Provide the [X, Y] coordinate of the cell's center where the given text is located.  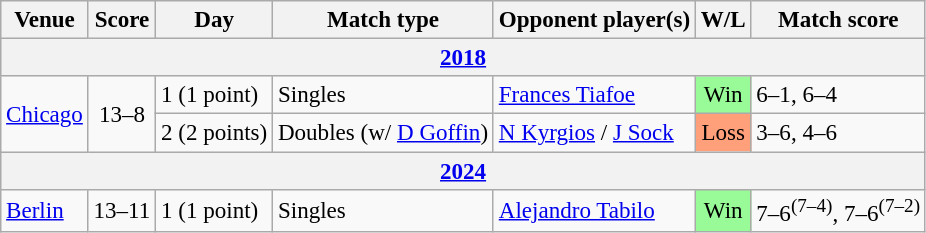
Frances Tiafoe [594, 95]
Day [214, 20]
N Kyrgios / J Sock [594, 133]
Match score [838, 20]
6–1, 6–4 [838, 95]
2 (2 points) [214, 133]
Score [122, 20]
W/L [723, 20]
Doubles (w/ D Goffin) [384, 133]
3–6, 4–6 [838, 133]
13–8 [122, 114]
2024 [464, 171]
Match type [384, 20]
Berlin [44, 211]
7–6(7–4), 7–6(7–2) [838, 211]
13–11 [122, 211]
Opponent player(s) [594, 20]
2018 [464, 58]
Chicago [44, 114]
Alejandro Tabilo [594, 211]
Loss [723, 133]
Venue [44, 20]
